Capture the cell that displays the provided text and extract its (x, y) central coordinate. 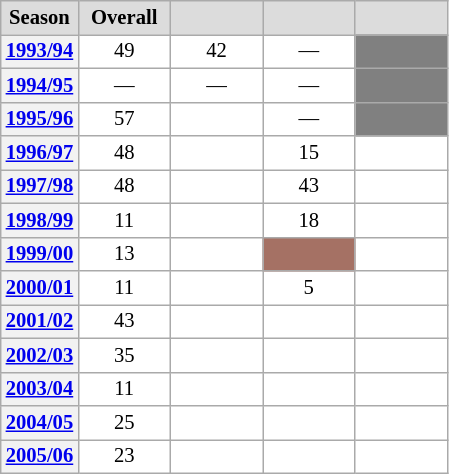
57 (124, 119)
1996/97 (40, 153)
2000/01 (40, 287)
49 (124, 51)
2001/02 (40, 321)
35 (124, 355)
13 (124, 254)
18 (309, 220)
1995/96 (40, 119)
1997/98 (40, 186)
42 (216, 51)
15 (309, 153)
Overall (124, 17)
Season (40, 17)
5 (309, 287)
1994/95 (40, 85)
2003/04 (40, 389)
23 (124, 456)
25 (124, 423)
1998/99 (40, 220)
2005/06 (40, 456)
2004/05 (40, 423)
1999/00 (40, 254)
2002/03 (40, 355)
1993/94 (40, 51)
